Find where the given text appears and provide that cell's center as (X, Y) coordinate. 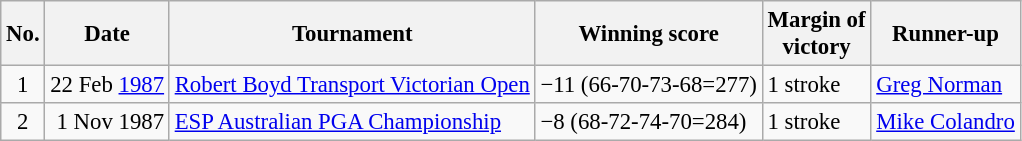
ESP Australian PGA Championship (352, 122)
Robert Boyd Transport Victorian Open (352, 85)
Tournament (352, 34)
Mike Colandro (946, 122)
22 Feb 1987 (107, 85)
Greg Norman (946, 85)
Date (107, 34)
−11 (66-70-73-68=277) (648, 85)
1 (23, 85)
Winning score (648, 34)
No. (23, 34)
Runner-up (946, 34)
Margin ofvictory (816, 34)
1 Nov 1987 (107, 122)
−8 (68-72-74-70=284) (648, 122)
2 (23, 122)
